Output the (X, Y) coordinate of the center of the cell containing the given text.  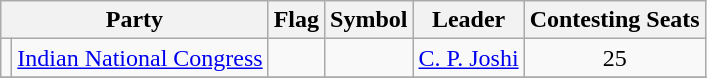
Party (134, 20)
Leader (468, 20)
Indian National Congress (140, 58)
25 (614, 58)
Symbol (369, 20)
Contesting Seats (614, 20)
C. P. Joshi (468, 58)
Flag (296, 20)
